Search for the cell housing the specified text and yield its [x, y] center coordinate. 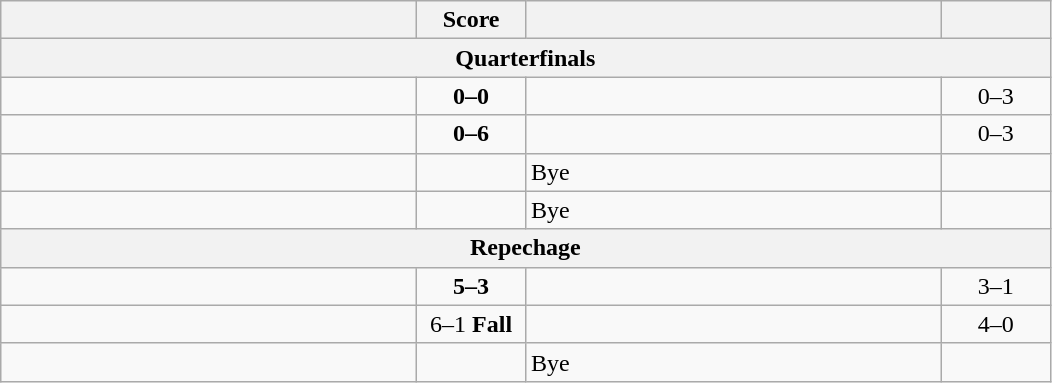
Repechage [526, 248]
0–6 [472, 134]
6–1 Fall [472, 324]
4–0 [996, 324]
Score [472, 20]
0–0 [472, 96]
Quarterfinals [526, 58]
3–1 [996, 286]
5–3 [472, 286]
